Pinpoint the cell where the given text exists, returning its [x, y] midpoint coordinate. 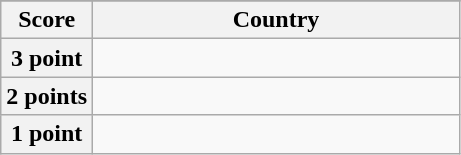
Country [276, 20]
3 point [47, 58]
Score [47, 20]
2 points [47, 96]
1 point [47, 134]
